From the cell containing the given text, extract its center point as [x, y] coordinate. 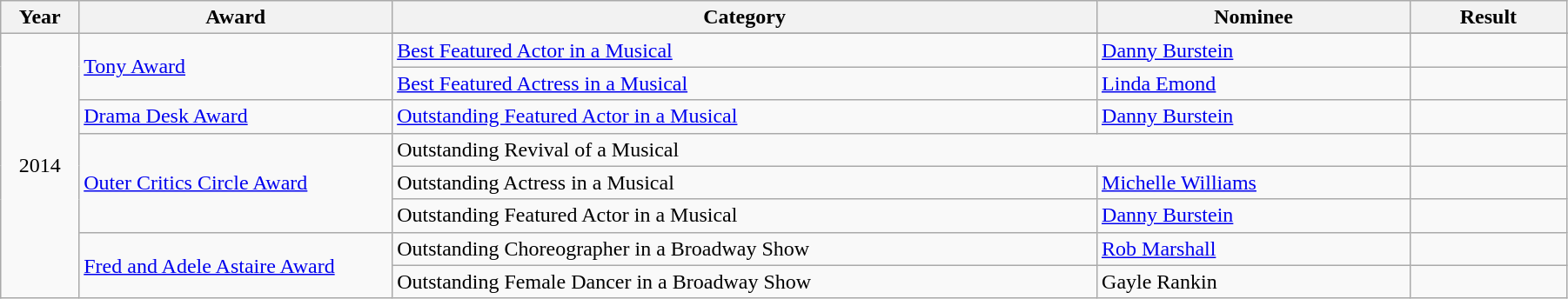
Year [40, 17]
Outstanding Choreographer in a Broadway Show [745, 249]
Nominee [1254, 17]
Outer Critics Circle Award [236, 183]
Gayle Rankin [1254, 282]
Outstanding Female Dancer in a Broadway Show [745, 282]
Outstanding Actress in a Musical [745, 183]
2014 [40, 166]
Outstanding Revival of a Musical [901, 149]
Drama Desk Award [236, 116]
Linda Emond [1254, 83]
Best Featured Actress in a Musical [745, 83]
Best Featured Actor in a Musical [745, 50]
Result [1488, 17]
Michelle Williams [1254, 183]
Category [745, 17]
Fred and Adele Astaire Award [236, 265]
Award [236, 17]
Tony Award [236, 67]
Rob Marshall [1254, 249]
